Scan for the cell matching the given text and deliver its (X, Y) coordinate at center. 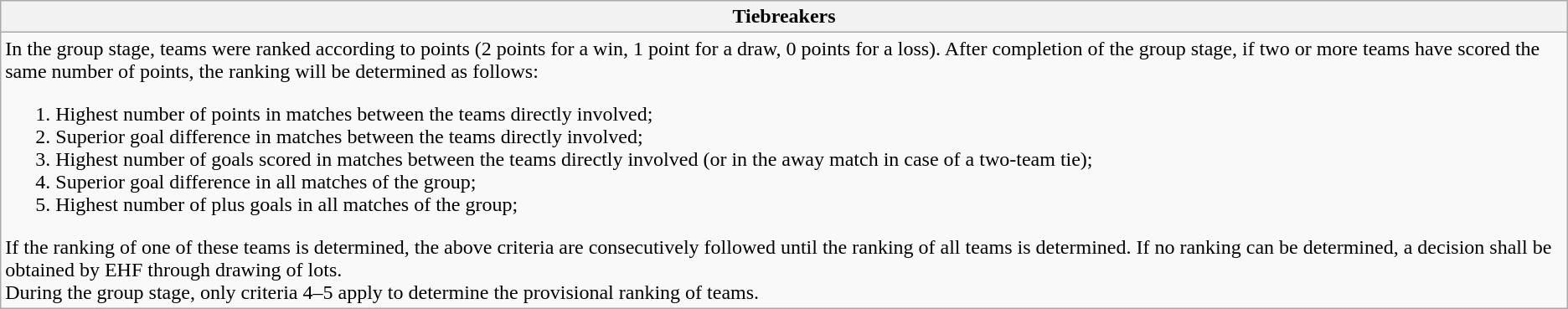
Tiebreakers (784, 17)
